For the text-containing cell, return its midpoint in [x, y] coordinate format. 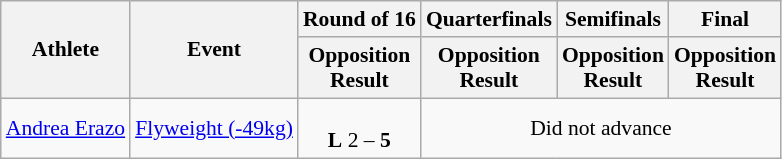
Athlete [66, 50]
Quarterfinals [489, 19]
Did not advance [601, 128]
L 2 – 5 [360, 128]
Semifinals [613, 19]
Final [725, 19]
Event [214, 50]
Andrea Erazo [66, 128]
Flyweight (-49kg) [214, 128]
Round of 16 [360, 19]
